From the cell containing the given text, extract its center point as (X, Y) coordinate. 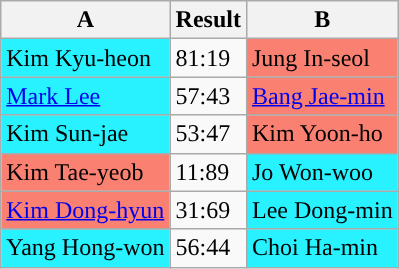
Lee Dong-min (322, 210)
Mark Lee (86, 96)
Kim Yoon-ho (322, 134)
11:89 (208, 172)
Jung In-seol (322, 58)
Bang Jae-min (322, 96)
53:47 (208, 134)
Jo Won-woo (322, 172)
Kim Tae-yeob (86, 172)
81:19 (208, 58)
Kim Dong-hyun (86, 210)
56:44 (208, 248)
57:43 (208, 96)
Kim Sun-jae (86, 134)
31:69 (208, 210)
Choi Ha-min (322, 248)
Kim Kyu-heon (86, 58)
Result (208, 20)
Yang Hong-won (86, 248)
A (86, 20)
B (322, 20)
